From the cell containing the given text, extract its center point as [X, Y] coordinate. 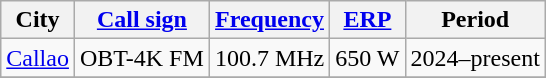
Frequency [269, 20]
100.7 MHz [269, 58]
City [38, 20]
OBT-4K FM [142, 58]
2024–present [475, 58]
ERP [368, 20]
650 W [368, 58]
Period [475, 20]
Callao [38, 58]
Call sign [142, 20]
